Pinpoint the cell where the given text exists, returning its [X, Y] midpoint coordinate. 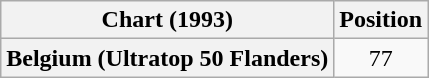
Belgium (Ultratop 50 Flanders) [168, 58]
Chart (1993) [168, 20]
77 [381, 58]
Position [381, 20]
